Search for the cell housing the specified text and yield its (X, Y) center coordinate. 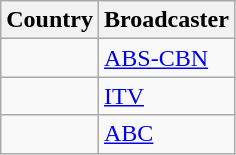
ABC (166, 134)
ABS-CBN (166, 58)
Country (50, 20)
Broadcaster (166, 20)
ITV (166, 96)
